Pinpoint the cell where the given text exists, returning its [x, y] midpoint coordinate. 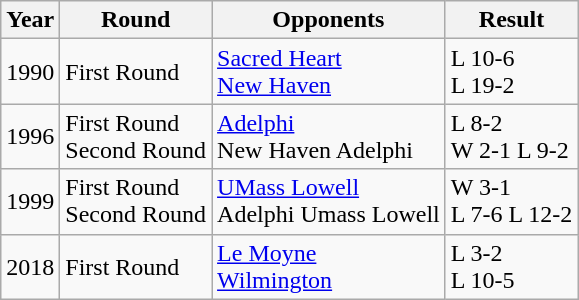
Result [512, 20]
AdelphiNew Haven Adelphi [329, 136]
Round [136, 20]
2018 [30, 266]
L 10-6L 19-2 [512, 72]
L 8-2W 2-1 L 9-2 [512, 136]
L 3-2L 10-5 [512, 266]
1990 [30, 72]
UMass LowellAdelphi Umass Lowell [329, 202]
Opponents [329, 20]
W 3-1L 7-6 L 12-2 [512, 202]
Sacred HeartNew Haven [329, 72]
1996 [30, 136]
1999 [30, 202]
Le MoyneWilmington [329, 266]
Year [30, 20]
